From the cell containing the given text, extract its center point as (X, Y) coordinate. 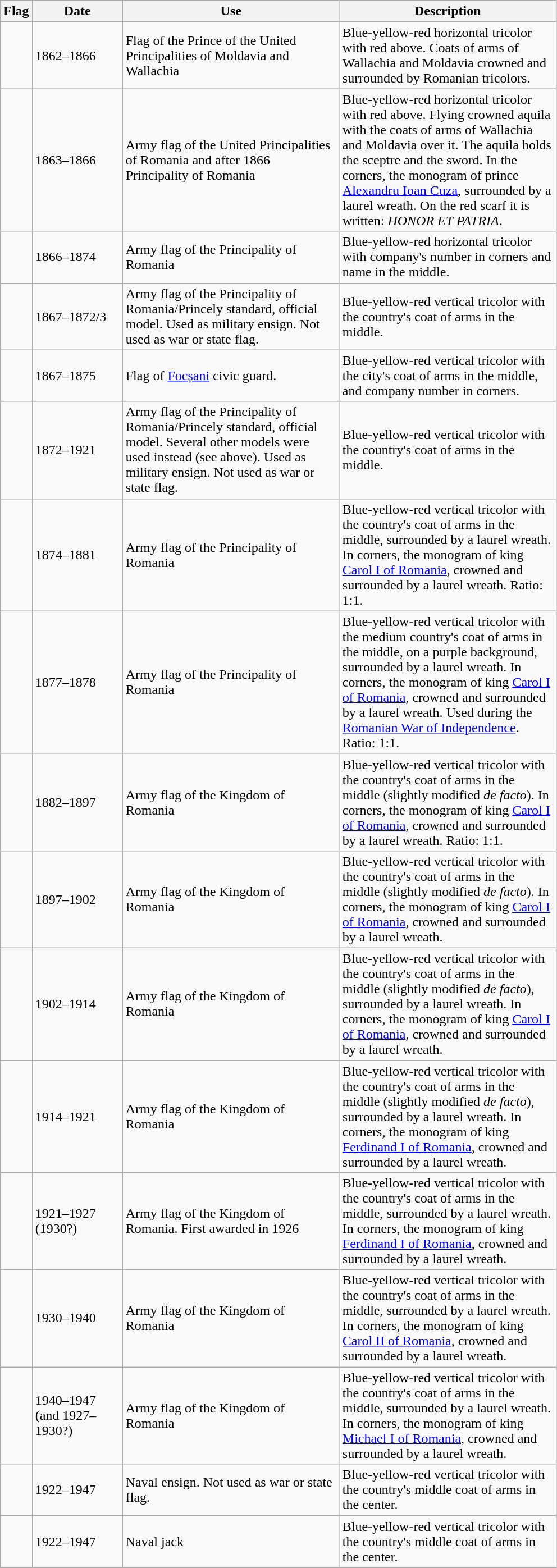
1867–1875 (77, 376)
1872–1921 (77, 450)
1866–1874 (77, 257)
1867–1872/3 (77, 317)
Army flag of the United Principalities of Romania and after 1866 Principality of Romania (231, 160)
Flag of Focșani civic guard. (231, 376)
Blue-yellow-red vertical tricolor with the city's coat of arms in the middle, and company number in corners. (448, 376)
Army flag of the Principality of Romania/Princely standard, official model. Used as military ensign. Not used as war or state flag. (231, 317)
Naval jack (231, 1542)
Description (448, 11)
1902–1914 (77, 1004)
1897–1902 (77, 899)
1874–1881 (77, 555)
1921–1927 (1930?) (77, 1222)
Naval ensign. Not used as war or state flag. (231, 1490)
1862–1866 (77, 55)
1914–1921 (77, 1116)
Blue-yellow-red horizontal tricolor with company's number in corners and name in the middle. (448, 257)
Use (231, 11)
1940–1947 (and 1927–1930?) (77, 1416)
1877–1878 (77, 682)
Army flag of the Kingdom of Romania. First awarded in 1926 (231, 1222)
Flag of the Prince of the United Principalities of Moldavia and Wallachia (231, 55)
1882–1897 (77, 802)
Date (77, 11)
1930–1940 (77, 1318)
Flag (16, 11)
Blue-yellow-red horizontal tricolor with red above. Coats of arms of Wallachia and Moldavia crowned and surrounded by Romanian tricolors. (448, 55)
1863–1866 (77, 160)
